Locate the cell with the specified text and output its [x, y] center coordinate. 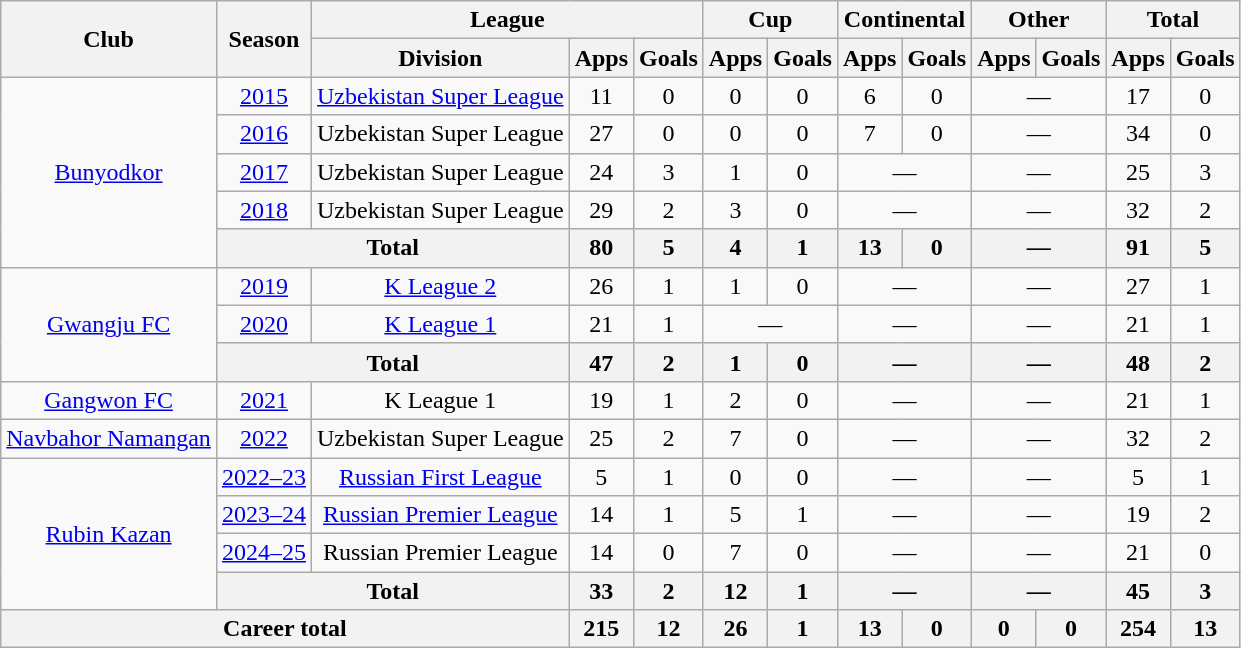
K League 2 [440, 286]
45 [1138, 591]
2016 [264, 134]
Other [1039, 20]
Division [440, 58]
2022–23 [264, 477]
Career total [285, 629]
48 [1138, 362]
2019 [264, 286]
24 [601, 172]
2024–25 [264, 553]
Cup [770, 20]
254 [1138, 629]
Gangwon FC [109, 400]
Navbahor Namangan [109, 438]
Gwangju FC [109, 324]
2018 [264, 210]
Rubin Kazan [109, 534]
Russian First League [440, 477]
2017 [264, 172]
47 [601, 362]
33 [601, 591]
2022 [264, 438]
4 [735, 248]
29 [601, 210]
2021 [264, 400]
80 [601, 248]
Club [109, 39]
17 [1138, 96]
34 [1138, 134]
League [507, 20]
2020 [264, 324]
6 [869, 96]
11 [601, 96]
215 [601, 629]
2023–24 [264, 515]
2015 [264, 96]
Bunyodkor [109, 172]
Season [264, 39]
Continental [904, 20]
91 [1138, 248]
